Find where the given text appears and provide that cell's center as (x, y) coordinate. 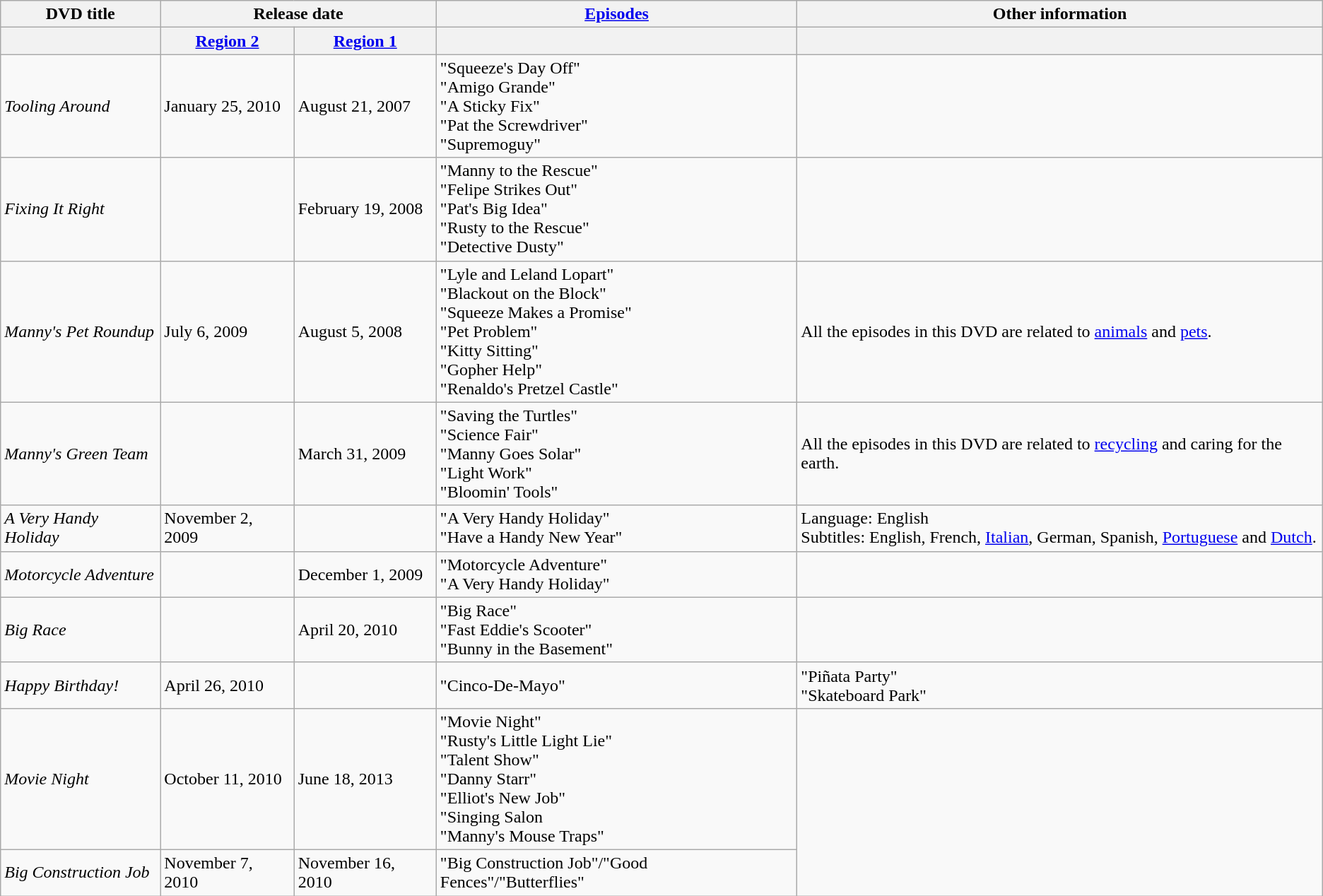
All the episodes in this DVD are related to recycling and caring for the earth. (1060, 454)
April 20, 2010 (365, 630)
February 19, 2008 (365, 209)
August 21, 2007 (365, 106)
Region 2 (228, 41)
"Squeeze's Day Off""Amigo Grande""A Sticky Fix""Pat the Screwdriver""Supremoguy" (616, 106)
"A Very Handy Holiday""Have a Handy New Year" (616, 529)
"Big Construction Job"/"Good Fences"/"Butterflies" (616, 872)
June 18, 2013 (365, 779)
August 5, 2008 (365, 331)
Movie Night (81, 779)
"Manny to the Rescue""Felipe Strikes Out""Pat's Big Idea""Rusty to the Rescue""Detective Dusty" (616, 209)
"Movie Night""Rusty's Little Light Lie""Talent Show""Danny Starr""Elliot's New Job""Singing Salon"Manny's Mouse Traps" (616, 779)
A Very Handy Holiday (81, 529)
Release date (298, 14)
"Piñata Party""Skateboard Park" (1060, 685)
"Big Race""Fast Eddie's Scooter""Bunny in the Basement" (616, 630)
March 31, 2009 (365, 454)
November 16, 2010 (365, 872)
July 6, 2009 (228, 331)
Other information (1060, 14)
Tooling Around (81, 106)
DVD title (81, 14)
Fixing It Right (81, 209)
All the episodes in this DVD are related to animals and pets. (1060, 331)
Happy Birthday! (81, 685)
January 25, 2010 (228, 106)
Episodes (616, 14)
"Cinco-De-Mayo" (616, 685)
"Saving the Turtles""Science Fair""Manny Goes Solar""Light Work""Bloomin' Tools" (616, 454)
November 2, 2009 (228, 529)
October 11, 2010 (228, 779)
"Motorcycle Adventure""A Very Handy Holiday" (616, 574)
Region 1 (365, 41)
Big Race (81, 630)
"Lyle and Leland Lopart""Blackout on the Block""Squeeze Makes a Promise""Pet Problem""Kitty Sitting""Gopher Help""Renaldo's Pretzel Castle" (616, 331)
April 26, 2010 (228, 685)
Big Construction Job (81, 872)
December 1, 2009 (365, 574)
Manny's Green Team (81, 454)
Manny's Pet Roundup (81, 331)
Language: EnglishSubtitles: English, French, Italian, German, Spanish, Portuguese and Dutch. (1060, 529)
November 7, 2010 (228, 872)
Motorcycle Adventure (81, 574)
